Search for the cell housing the specified text and yield its [X, Y] center coordinate. 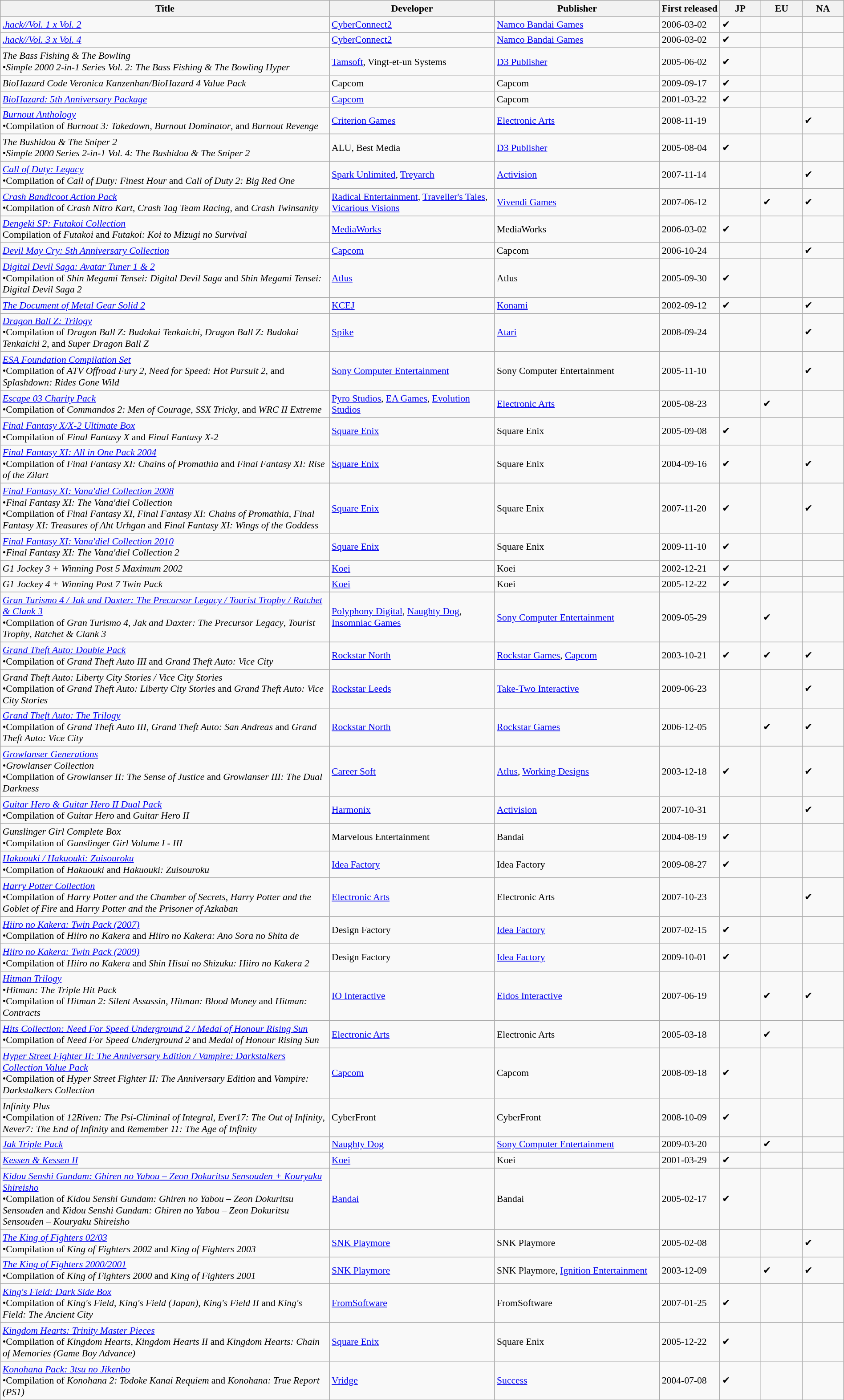
2003-12-09 [690, 1270]
2007-11-20 [690, 508]
Guitar Hero & Guitar Hero II Dual Pack•Compilation of Guitar Hero and Guitar Hero II [165, 810]
Final Fantasy XI: All in One Pack 2004•Compilation of Final Fantasy XI: Chains of Promathia and Final Fantasy XI: Rise of the Zilart [165, 464]
Spike [412, 333]
First released [690, 8]
2007-10-31 [690, 810]
Hitman Trilogy•Hitman: The Triple Hit Pack•Compilation of Hitman 2: Silent Assassin, Hitman: Blood Money and Hitman: Contracts [165, 996]
Hiiro no Kakera: Twin Pack (2007)•Compilation of Hiiro no Kakera and Hiiro no Kakera: Ano Sora no Shita de [165, 930]
2005-06-02 [690, 61]
Harmonix [412, 810]
Final Fantasy XI: Vana'diel Collection 2010•Final Fantasy XI: The Vana'diel Collection 2 [165, 547]
Hakuouki / Hakuouki: Zuisouroku•Compilation of Hakuouki and Hakuouki: Zuisouroku [165, 864]
2007-06-19 [690, 996]
2004-08-19 [690, 837]
2007-11-14 [690, 175]
2009-08-27 [690, 864]
2009-09-17 [690, 83]
Eidos Interactive [577, 996]
2009-11-10 [690, 547]
Naughty Dog [412, 1144]
Spark Unlimited, Treyarch [412, 175]
2004-07-08 [690, 1381]
KCEJ [412, 305]
Publisher [577, 8]
2005-02-08 [690, 1243]
ESA Foundation Compilation Set•Compilation of ATV Offroad Fury 2, Need for Speed: Hot Pursuit 2, and Splashdown: Rides Gone Wild [165, 371]
Marvelous Entertainment [412, 837]
Rockstar Leeds [412, 689]
2006-12-05 [690, 727]
Final Fantasy X/X-2 Ultimate Box•Compilation of Final Fantasy X and Final Fantasy X-2 [165, 431]
The King of Fighters 2000/2001•Compilation of King of Fighters 2000 and King of Fighters 2001 [165, 1270]
BioHazard: 5th Anniversary Package [165, 99]
2005-09-30 [690, 279]
Call of Duty: Legacy•Compilation of Call of Duty: Finest Hour and Call of Duty 2: Big Red One [165, 175]
2008-10-09 [690, 1117]
2005-02-17 [690, 1199]
2005-09-08 [690, 431]
Devil May Cry: 5th Anniversary Collection [165, 251]
Grand Theft Auto: Double Pack•Compilation of Grand Theft Auto III and Grand Theft Auto: Vice City [165, 656]
Atlus, Working Designs [577, 771]
2007-06-12 [690, 202]
Grand Theft Auto: The Trilogy•Compilation of Grand Theft Auto III, Grand Theft Auto: San Andreas and Grand Theft Auto: Vice City [165, 727]
.hack//Vol. 3 x Vol. 4 [165, 40]
Title [165, 8]
2009-03-20 [690, 1144]
2005-03-18 [690, 1035]
G1 Jockey 4 + Winning Post 7 Twin Pack [165, 584]
Growlanser Generations•Growlanser Collection•Compilation of Growlanser II: The Sense of Justice and Growlanser III: The Dual Darkness [165, 771]
2007-10-23 [690, 897]
JP [741, 8]
Dengeki SP: Futakoi CollectionCompilation of Futakoi and Futakoi: Koi to Mizugi no Survival [165, 230]
2009-05-29 [690, 617]
2008-09-24 [690, 333]
Crash Bandicoot Action Pack•Compilation of Crash Nitro Kart, Crash Tag Team Racing, and Crash Twinsanity [165, 202]
Kessen & Kessen II [165, 1161]
The Document of Metal Gear Solid 2 [165, 305]
2009-06-23 [690, 689]
Jak Triple Pack [165, 1144]
EU [782, 8]
Burnout Anthology•Compilation of Burnout 3: Takedown, Burnout Dominator, and Burnout Revenge [165, 120]
Escape 03 Charity Pack•Compilation of Commandos 2: Men of Courage, SSX Tricky, and WRC II Extreme [165, 404]
2007-01-25 [690, 1303]
2009-10-01 [690, 957]
Success [577, 1381]
Dragon Ball Z: Trilogy•Compilation of Dragon Ball Z: Budokai Tenkaichi, Dragon Ball Z: Budokai Tenkaichi 2, and Super Dragon Ball Z [165, 333]
Pyro Studios, EA Games, Evolution Studios [412, 404]
2005-11-10 [690, 371]
Digital Devil Saga: Avatar Tuner 1 & 2•Compilation of Shin Megami Tensei: Digital Devil Saga and Shin Megami Tensei: Digital Devil Saga 2 [165, 279]
G1 Jockey 3 + Winning Post 5 Maximum 2002 [165, 568]
ALU, Best Media [412, 148]
Gunslinger Girl Complete Box•Compilation of Gunslinger Girl Volume I - III [165, 837]
2006-10-24 [690, 251]
Konami [577, 305]
2008-11-19 [690, 120]
2003-12-18 [690, 771]
Developer [412, 8]
Career Soft [412, 771]
Tamsoft, Vingt-et-un Systems [412, 61]
2001-03-22 [690, 99]
2001-03-29 [690, 1161]
King's Field: Dark Side Box•Compilation of King's Field, King's Field (Japan), King's Field II and King's Field: The Ancient City [165, 1303]
BioHazard Code Veronica Kanzenhan/BioHazard 4 Value Pack [165, 83]
The Bushidou & The Sniper 2•Simple 2000 Series 2-in-1 Vol. 4: The Bushidou & The Sniper 2 [165, 148]
2007-02-15 [690, 930]
Rockstar Games [577, 727]
Konohana Pack: 3tsu no Jikenbo•Compilation of Konohana 2: Todoke Kanai Requiem and Konohana: True Report (PS1) [165, 1381]
The Bass Fishing & The Bowling•Simple 2000 2-in-1 Series Vol. 2: The Bass Fishing & The Bowling Hyper [165, 61]
2003-10-21 [690, 656]
2005-08-04 [690, 148]
SNK Playmore, Ignition Entertainment [577, 1270]
2005-08-23 [690, 404]
Take-Two Interactive [577, 689]
Vridge [412, 1381]
Atari [577, 333]
The King of Fighters 02/03•Compilation of King of Fighters 2002 and King of Fighters 2003 [165, 1243]
Kingdom Hearts: Trinity Master Pieces•Compilation of Kingdom Hearts, Kingdom Hearts II and Kingdom Hearts: Chain of Memories (Game Boy Advance) [165, 1342]
2002-12-21 [690, 568]
Rockstar Games, Capcom [577, 656]
Hits Collection: Need For Speed Underground 2 / Medal of Honour Rising Sun•Compilation of Need For Speed Underground 2 and Medal of Honour Rising Sun [165, 1035]
Radical Entertainment, Traveller's Tales, Vicarious Visions [412, 202]
Criterion Games [412, 120]
Polyphony Digital, Naughty Dog, Insomniac Games [412, 617]
2004-09-16 [690, 464]
.hack//Vol. 1 x Vol. 2 [165, 24]
Hiiro no Kakera: Twin Pack (2009)•Compilation of Hiiro no Kakera and Shin Hisui no Shizuku: Hiiro no Kakera 2 [165, 957]
2002-09-12 [690, 305]
NA [823, 8]
IO Interactive [412, 996]
Vivendi Games [577, 202]
2008-09-18 [690, 1073]
